Identify which cell holds the provided text, then report its [x, y] central coordinate. 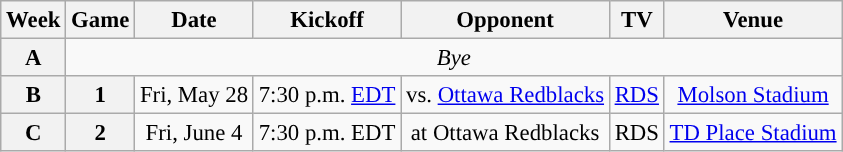
Fri, June 4 [194, 133]
TD Place Stadium [753, 133]
Game [100, 20]
C [34, 133]
Week [34, 20]
Opponent [506, 20]
Kickoff [326, 20]
B [34, 95]
A [34, 58]
2 [100, 133]
Bye [454, 58]
at Ottawa Redblacks [506, 133]
Molson Stadium [753, 95]
vs. Ottawa Redblacks [506, 95]
Fri, May 28 [194, 95]
Date [194, 20]
TV [636, 20]
Venue [753, 20]
1 [100, 95]
